Return (x, y) of the center of cell containing provided text 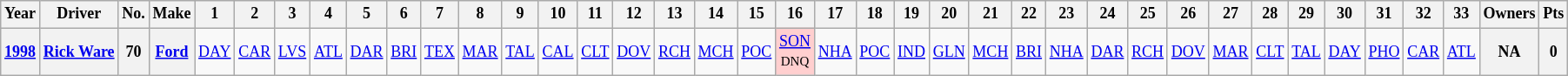
CAL (558, 52)
30 (1344, 14)
22 (1030, 14)
26 (1188, 14)
LVS (292, 52)
27 (1231, 14)
20 (949, 14)
14 (716, 14)
19 (911, 14)
15 (757, 14)
Year (21, 14)
TEX (440, 52)
6 (404, 14)
23 (1066, 14)
9 (520, 14)
32 (1424, 14)
PHO (1385, 52)
33 (1462, 14)
29 (1306, 14)
Ford (172, 52)
2 (255, 14)
No. (134, 14)
GLN (949, 52)
1 (215, 14)
SONDNQ (795, 52)
70 (134, 52)
Pts (1553, 14)
18 (875, 14)
NA (1510, 52)
0 (1553, 52)
1998 (21, 52)
28 (1270, 14)
7 (440, 14)
8 (480, 14)
4 (329, 14)
31 (1385, 14)
Make (172, 14)
IND (911, 52)
Rick Ware (78, 52)
25 (1148, 14)
Driver (78, 14)
16 (795, 14)
11 (595, 14)
24 (1108, 14)
Owners (1510, 14)
13 (675, 14)
3 (292, 14)
5 (367, 14)
17 (835, 14)
10 (558, 14)
12 (634, 14)
21 (991, 14)
